Capture the cell that displays the provided text and extract its (X, Y) central coordinate. 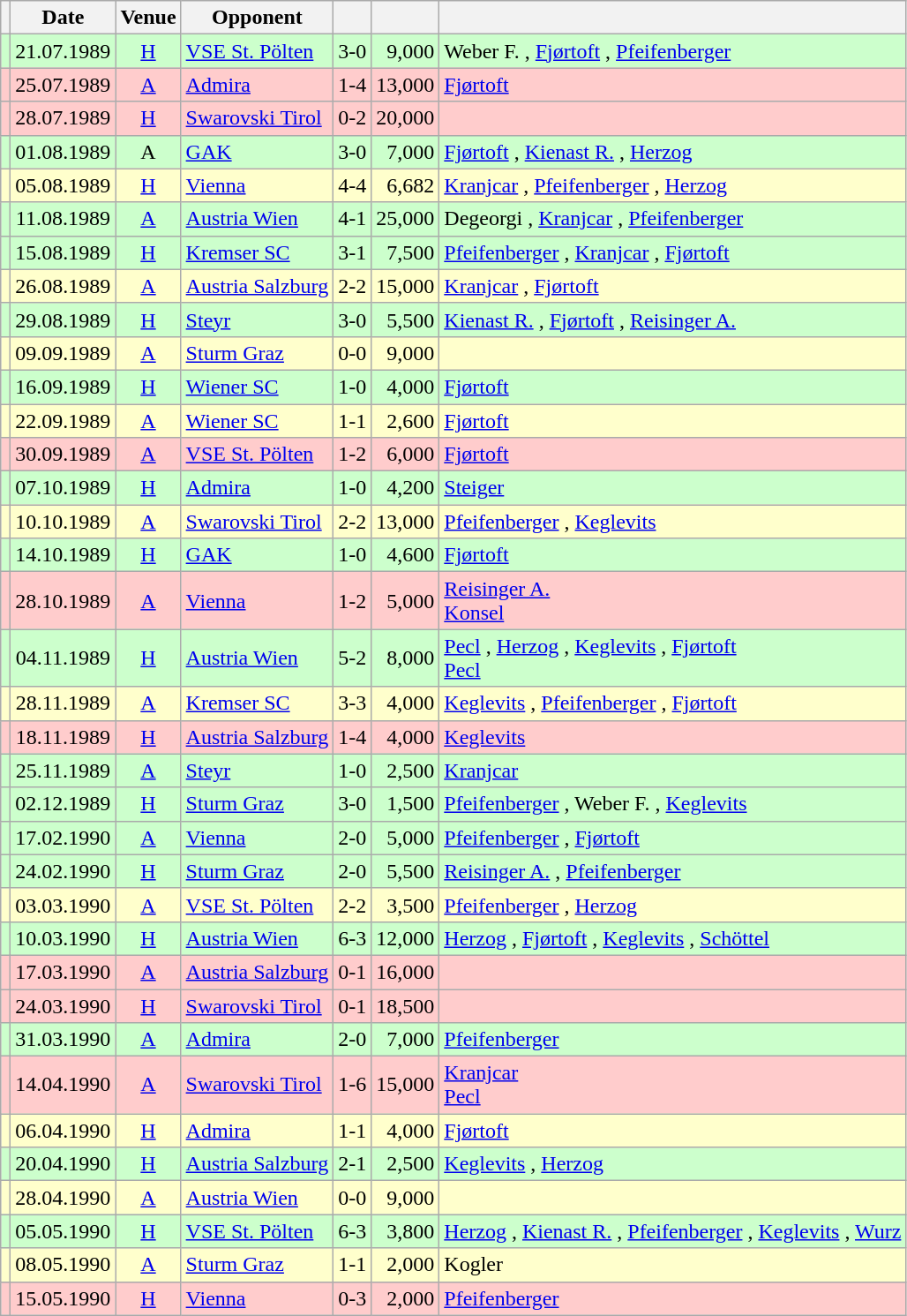
3,500 (406, 905)
Pfeifenberger , Weber F. , Keglevits (672, 804)
Kranjcar (672, 771)
16.09.1989 (64, 387)
8,000 (406, 658)
2,600 (406, 421)
6,000 (406, 455)
25.07.1989 (64, 85)
11.08.1989 (64, 219)
Keglevits , Pfeifenberger , Fjørtoft (672, 703)
4,600 (406, 555)
Date (64, 18)
Steiger (672, 488)
14.04.1990 (64, 1086)
1,500 (406, 804)
Kienast R. , Fjørtoft , Reisinger A. (672, 320)
4-4 (353, 185)
25,000 (406, 219)
28.04.1990 (64, 1198)
07.10.1989 (64, 488)
24.03.1990 (64, 1005)
24.02.1990 (64, 871)
06.04.1990 (64, 1131)
28.11.1989 (64, 703)
14.10.1989 (64, 555)
0-3 (353, 1298)
12,000 (406, 938)
15.05.1990 (64, 1298)
31.03.1990 (64, 1040)
Fjørtoft , Kienast R. , Herzog (672, 152)
Pfeifenberger , Kranjcar , Fjørtoft (672, 252)
25.11.1989 (64, 771)
3-3 (353, 703)
28.07.1989 (64, 118)
Kranjcar , Fjørtoft (672, 286)
Reisinger A. , Pfeifenberger (672, 871)
18,500 (406, 1005)
01.08.1989 (64, 152)
Reisinger A. Konsel (672, 600)
1-6 (353, 1086)
Kranjcar Pecl (672, 1086)
21.07.1989 (64, 51)
Keglevits (672, 737)
04.11.1989 (64, 658)
5-2 (353, 658)
18.11.1989 (64, 737)
22.09.1989 (64, 421)
02.12.1989 (64, 804)
30.09.1989 (64, 455)
2-1 (353, 1164)
28.10.1989 (64, 600)
10.03.1990 (64, 938)
05.05.1990 (64, 1231)
05.08.1989 (64, 185)
29.08.1989 (64, 320)
3-1 (353, 252)
10.10.1989 (64, 522)
03.03.1990 (64, 905)
17.03.1990 (64, 972)
16,000 (406, 972)
Kogler (672, 1265)
4-1 (353, 219)
08.05.1990 (64, 1265)
7,500 (406, 252)
20.04.1990 (64, 1164)
Pfeifenberger , Herzog (672, 905)
Weber F. , Fjørtoft , Pfeifenberger (672, 51)
3,800 (406, 1231)
Pecl , Herzog , Keglevits , Fjørtoft Pecl (672, 658)
26.08.1989 (64, 286)
Keglevits , Herzog (672, 1164)
0-2 (353, 118)
20,000 (406, 118)
Pfeifenberger , Fjørtoft (672, 838)
15.08.1989 (64, 252)
Pfeifenberger , Keglevits (672, 522)
Venue (148, 18)
Opponent (258, 18)
09.09.1989 (64, 353)
Herzog , Kienast R. , Pfeifenberger , Keglevits , Wurz (672, 1231)
4,200 (406, 488)
17.02.1990 (64, 838)
6,682 (406, 185)
Herzog , Fjørtoft , Keglevits , Schöttel (672, 938)
Degeorgi , Kranjcar , Pfeifenberger (672, 219)
Kranjcar , Pfeifenberger , Herzog (672, 185)
